Identify which cell holds the provided text, then report its (x, y) central coordinate. 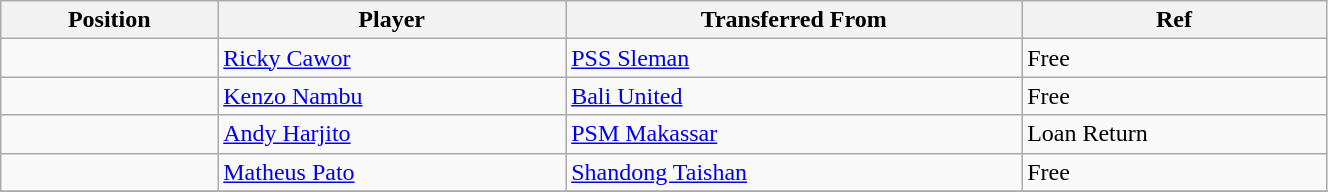
Player (392, 20)
Kenzo Nambu (392, 96)
PSS Sleman (794, 58)
PSM Makassar (794, 134)
Ricky Cawor (392, 58)
Andy Harjito (392, 134)
Bali United (794, 96)
Transferred From (794, 20)
Ref (1174, 20)
Shandong Taishan (794, 172)
Position (110, 20)
Matheus Pato (392, 172)
Loan Return (1174, 134)
